For the text-containing cell, return its midpoint in [X, Y] coordinate format. 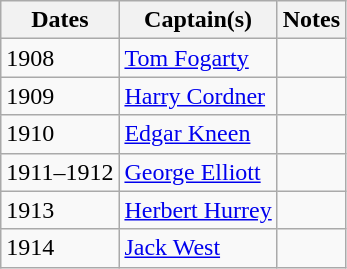
1909 [60, 96]
Tom Fogarty [198, 58]
Captain(s) [198, 20]
Herbert Hurrey [198, 210]
1908 [60, 58]
Notes [311, 20]
Harry Cordner [198, 96]
Edgar Kneen [198, 134]
1914 [60, 248]
Dates [60, 20]
1911–1912 [60, 172]
George Elliott [198, 172]
1910 [60, 134]
Jack West [198, 248]
1913 [60, 210]
